For the text-containing cell, return its midpoint in (X, Y) coordinate format. 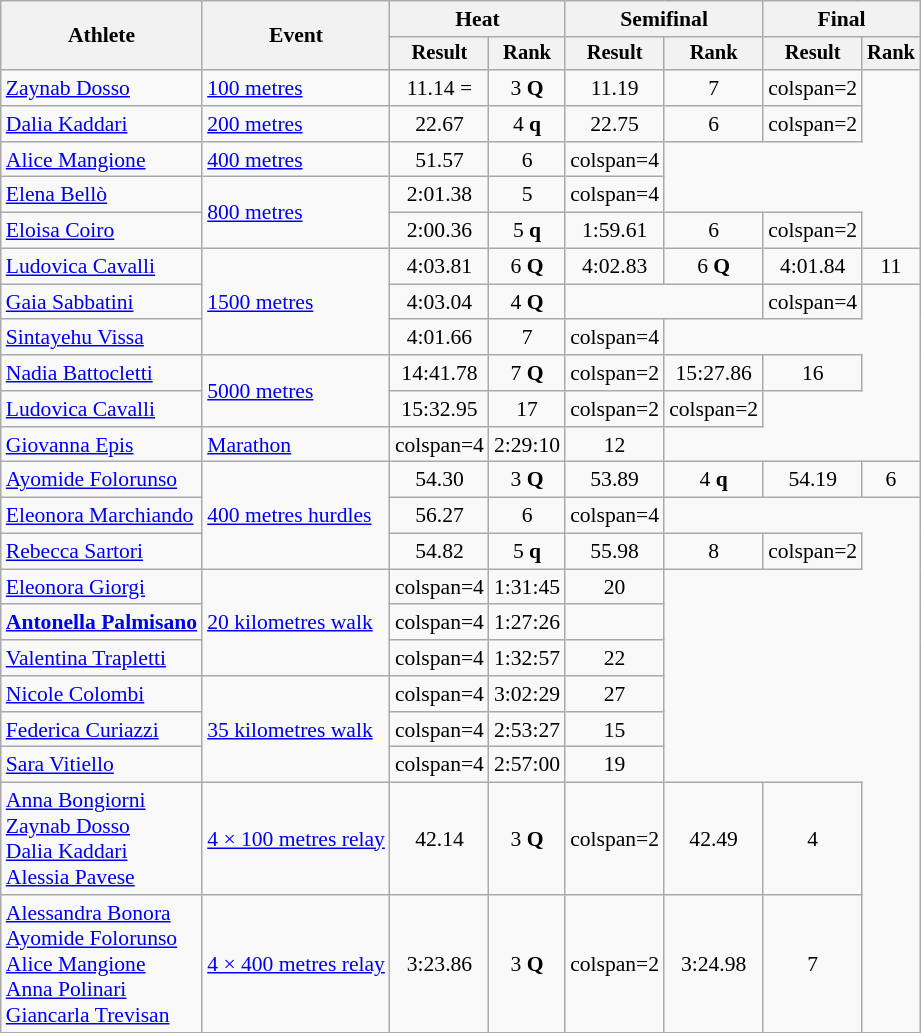
42.14 (440, 839)
1:32:57 (527, 658)
54.30 (440, 480)
1:31:45 (527, 587)
11.19 (614, 88)
Final (842, 19)
Sara Vitiello (102, 765)
55.98 (614, 552)
Athlete (102, 36)
800 metres (296, 212)
Federica Curiazzi (102, 730)
4:01.66 (440, 338)
3:24.98 (714, 964)
2:57:00 (527, 765)
Eloisa Coiro (102, 231)
4 × 100 metres relay (296, 839)
Rebecca Sartori (102, 552)
Nicole Colombi (102, 694)
16 (812, 373)
22 (614, 658)
2:53:27 (527, 730)
Nadia Battocletti (102, 373)
7 Q (527, 373)
Elena Bellò (102, 195)
Eleonora Giorgi (102, 587)
56.27 (440, 516)
4 Q (527, 302)
2:00.36 (440, 231)
35 kilometres walk (296, 730)
4:01.84 (812, 267)
11 (891, 267)
Event (296, 36)
5000 metres (296, 390)
15 (614, 730)
4:02.83 (614, 267)
19 (614, 765)
27 (614, 694)
2:29:10 (527, 445)
5 (527, 195)
12 (614, 445)
8 (714, 552)
1500 metres (296, 302)
22.67 (440, 124)
3:02:29 (527, 694)
1:27:26 (527, 623)
4:03.81 (440, 267)
Ayomide Folorunso (102, 480)
51.57 (440, 160)
42.49 (714, 839)
17 (527, 409)
400 metres (296, 160)
4 (812, 839)
54.19 (812, 480)
20 (614, 587)
54.82 (440, 552)
Heat (478, 19)
400 metres hurdles (296, 516)
Valentina Trapletti (102, 658)
Antonella Palmisano (102, 623)
15:27.86 (714, 373)
Alice Mangione (102, 160)
1:59.61 (614, 231)
14:41.78 (440, 373)
15:32.95 (440, 409)
Eleonora Marchiando (102, 516)
20 kilometres walk (296, 622)
22.75 (614, 124)
Zaynab Dosso (102, 88)
Gaia Sabbatini (102, 302)
Alessandra BonoraAyomide FolorunsoAlice MangioneAnna PolinariGiancarla Trevisan (102, 964)
53.89 (614, 480)
Sintayehu Vissa (102, 338)
4:03.04 (440, 302)
200 metres (296, 124)
2:01.38 (440, 195)
100 metres (296, 88)
3:23.86 (440, 964)
Anna BongiorniZaynab DossoDalia KaddariAlessia Pavese (102, 839)
Giovanna Epis (102, 445)
4 × 400 metres relay (296, 964)
Marathon (296, 445)
11.14 = (440, 88)
Semifinal (664, 19)
Dalia Kaddari (102, 124)
